Provide the (X, Y) coordinate of the cell's center where the given text is located.  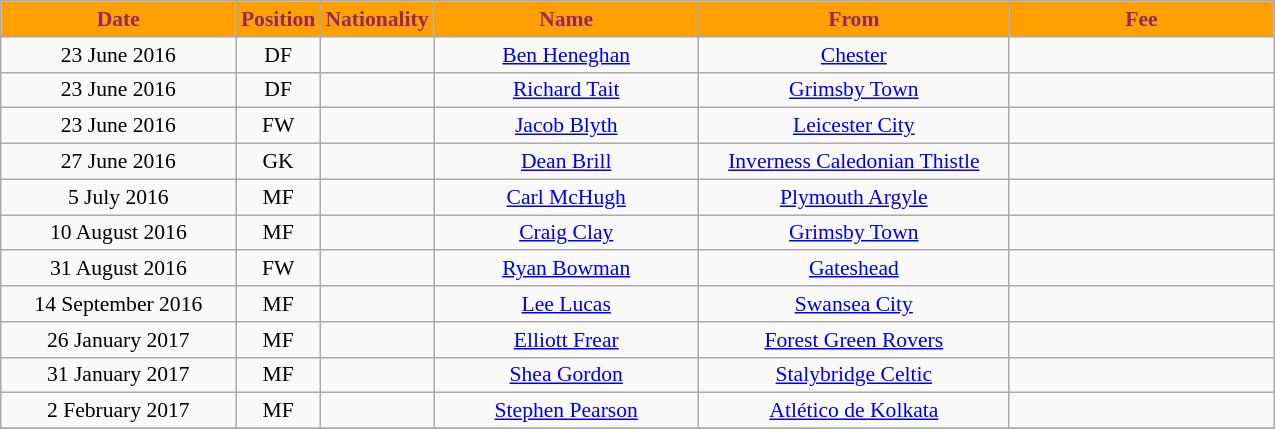
10 August 2016 (118, 233)
Craig Clay (566, 233)
Lee Lucas (566, 304)
26 January 2017 (118, 340)
Gateshead (854, 269)
Leicester City (854, 126)
31 August 2016 (118, 269)
Richard Tait (566, 90)
14 September 2016 (118, 304)
5 July 2016 (118, 197)
Nationality (376, 19)
Name (566, 19)
Fee (1142, 19)
Stalybridge Celtic (854, 375)
Carl McHugh (566, 197)
Ryan Bowman (566, 269)
Position (278, 19)
Forest Green Rovers (854, 340)
27 June 2016 (118, 162)
Inverness Caledonian Thistle (854, 162)
GK (278, 162)
2 February 2017 (118, 411)
Jacob Blyth (566, 126)
Stephen Pearson (566, 411)
Atlético de Kolkata (854, 411)
Plymouth Argyle (854, 197)
From (854, 19)
Dean Brill (566, 162)
31 January 2017 (118, 375)
Ben Heneghan (566, 55)
Swansea City (854, 304)
Date (118, 19)
Shea Gordon (566, 375)
Chester (854, 55)
Elliott Frear (566, 340)
